For the text-containing cell, return its midpoint in (X, Y) coordinate format. 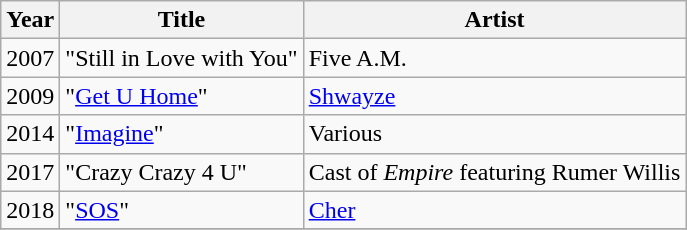
2009 (30, 96)
"Imagine" (182, 134)
"Still in Love with You" (182, 58)
Cher (494, 210)
Cast of Empire featuring Rumer Willis (494, 172)
Various (494, 134)
Year (30, 20)
2014 (30, 134)
2018 (30, 210)
Shwayze (494, 96)
"SOS" (182, 210)
"Crazy Crazy 4 U" (182, 172)
Artist (494, 20)
2017 (30, 172)
"Get U Home" (182, 96)
Title (182, 20)
Five A.M. (494, 58)
2007 (30, 58)
